From the cell containing the given text, extract its center point as (X, Y) coordinate. 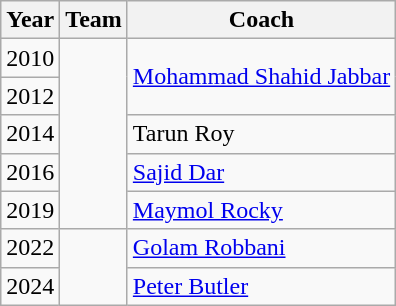
2019 (30, 210)
Tarun Roy (261, 134)
2016 (30, 172)
2022 (30, 248)
Team (94, 20)
2012 (30, 96)
Coach (261, 20)
2010 (30, 58)
Sajid Dar (261, 172)
Golam Robbani (261, 248)
Peter Butler (261, 286)
2014 (30, 134)
Year (30, 20)
2024 (30, 286)
Maymol Rocky (261, 210)
Mohammad Shahid Jabbar (261, 77)
